Extract the [x, y] coordinate from the center of the cell holding the provided text.  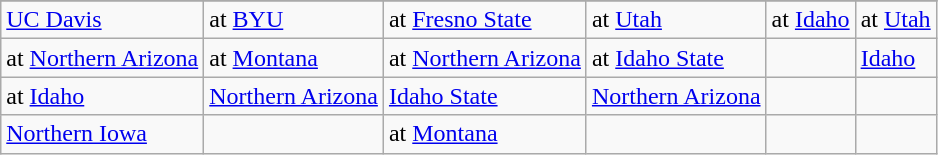
at Idaho State [676, 58]
Northern Iowa [102, 134]
Idaho State [484, 96]
at Fresno State [484, 20]
UC Davis [102, 20]
Idaho [896, 58]
at BYU [294, 20]
